Capture the cell that displays the provided text and extract its (X, Y) central coordinate. 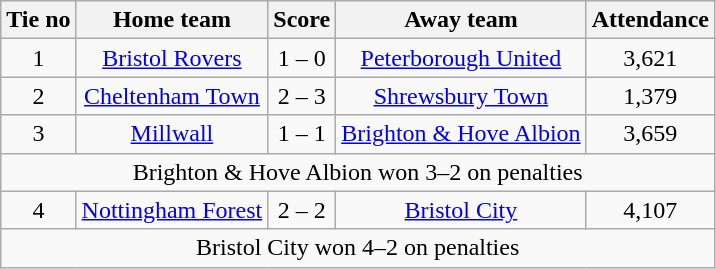
2 (38, 96)
Shrewsbury Town (461, 96)
3,659 (650, 134)
Bristol City won 4–2 on penalties (358, 248)
1 – 1 (302, 134)
Tie no (38, 20)
1 (38, 58)
1,379 (650, 96)
3 (38, 134)
3,621 (650, 58)
Brighton & Hove Albion (461, 134)
Millwall (172, 134)
Cheltenham Town (172, 96)
Brighton & Hove Albion won 3–2 on penalties (358, 172)
Bristol City (461, 210)
Away team (461, 20)
1 – 0 (302, 58)
4 (38, 210)
Bristol Rovers (172, 58)
Attendance (650, 20)
2 – 3 (302, 96)
4,107 (650, 210)
Home team (172, 20)
Peterborough United (461, 58)
Score (302, 20)
2 – 2 (302, 210)
Nottingham Forest (172, 210)
